Determine the (X, Y) coordinate at the center of the cell enclosing the given text.  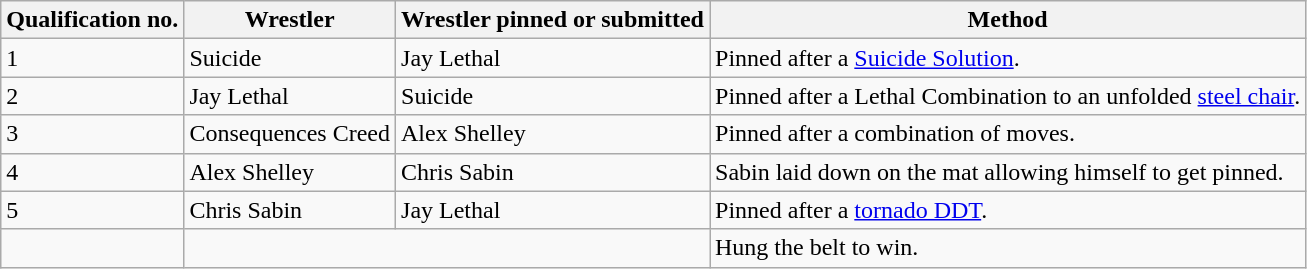
Pinned after a tornado DDT. (1008, 210)
Hung the belt to win. (1008, 248)
Pinned after a Suicide Solution. (1008, 58)
Method (1008, 20)
2 (92, 96)
Qualification no. (92, 20)
Pinned after a Lethal Combination to an unfolded steel chair. (1008, 96)
3 (92, 134)
Consequences Creed (290, 134)
4 (92, 172)
Wrestler (290, 20)
Wrestler pinned or submitted (553, 20)
5 (92, 210)
Sabin laid down on the mat allowing himself to get pinned. (1008, 172)
Pinned after a combination of moves. (1008, 134)
1 (92, 58)
